Search for the cell housing the specified text and yield its [X, Y] center coordinate. 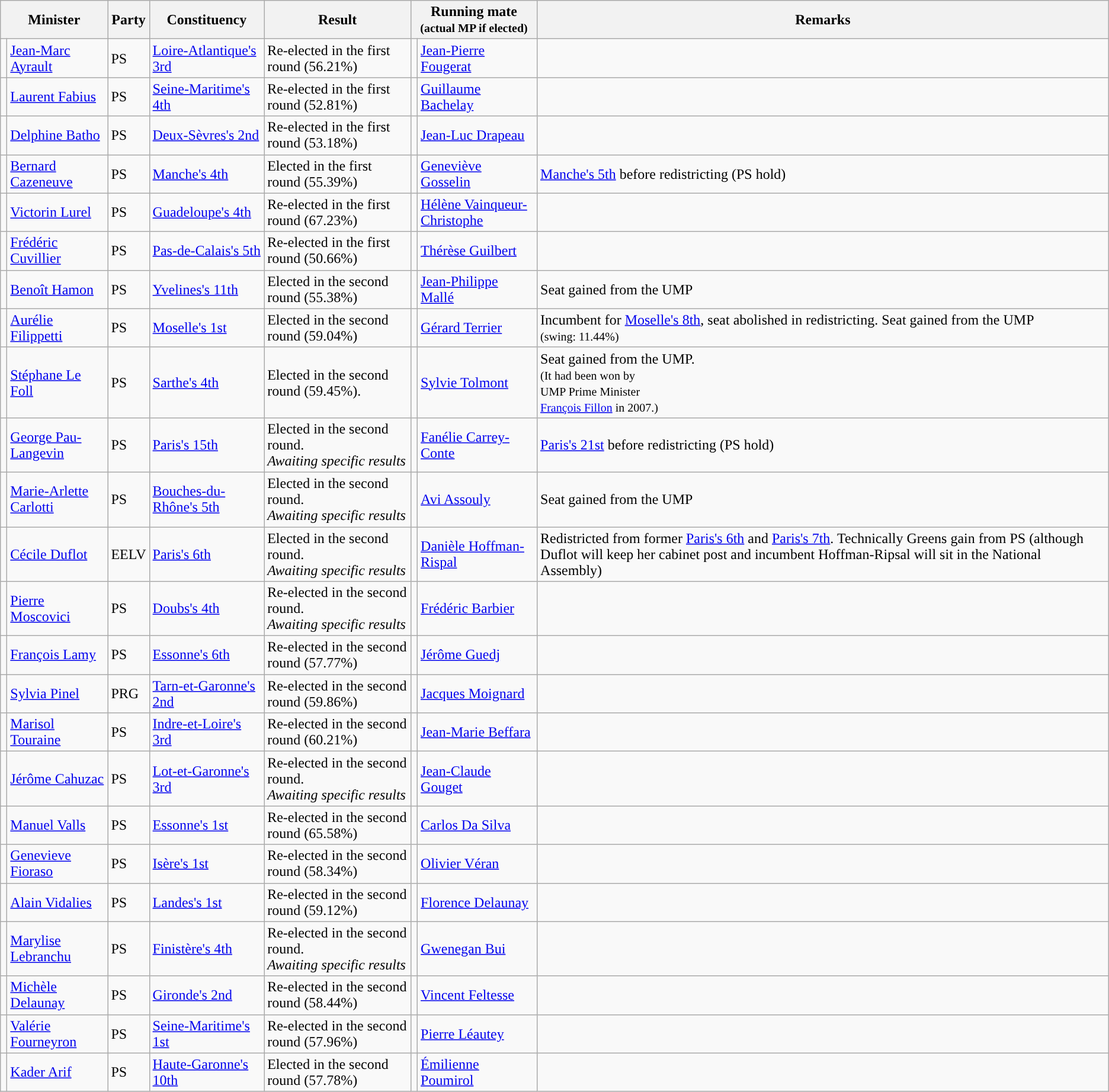
Re-elected in the first round (53.18%) [338, 135]
Re-elected in the second round (65.58%) [338, 826]
Frédéric Barbier [477, 609]
Gironde's 2nd [207, 995]
George Pau-Langevin [57, 445]
PRG [129, 694]
Lot-et-Garonne's 3rd [207, 779]
Stéphane Le Foll [57, 383]
Jean-Claude Gouget [477, 779]
Pas-de-Calais's 5th [207, 251]
Tarn-et-Garonne's 2nd [207, 694]
Genevieve Fioraso [57, 863]
Laurent Fabius [57, 97]
Hélène Vainqueur-Christophe [477, 212]
Minister [55, 20]
Aurélie Filippetti [57, 328]
Re-elected in the first round (52.81%) [338, 97]
Elected in the first round (55.39%) [338, 174]
Florence Delaunay [477, 902]
François Lamy [57, 655]
Re-elected in the first round (56.21%) [338, 58]
Victorin Lurel [57, 212]
Frédéric Cuvillier [57, 251]
Marie-Arlette Carlotti [57, 499]
Bouches-du-Rhône's 5th [207, 499]
Émilienne Poumirol [477, 1072]
Gwenegan Bui [477, 949]
Re-elected in the first round (50.66%) [338, 251]
Elected in the second round (59.45%). [338, 383]
Alain Vidalies [57, 902]
Valérie Fourneyron [57, 1034]
Marylise Lebranchu [57, 949]
Doubs's 4th [207, 609]
Paris's 6th [207, 554]
Danièle Hoffman-Rispal [477, 554]
Loire-Atlantique's 3rd [207, 58]
Guillaume Bachelay [477, 97]
Carlos Da Silva [477, 826]
Manche's 5th before redistricting (PS hold) [823, 174]
Re-elected in the second round (59.86%) [338, 694]
Kader Arif [57, 1072]
Re-elected in the second round (57.77%) [338, 655]
Manuel Valls [57, 826]
Paris's 15th [207, 445]
Remarks [823, 20]
Constituency [207, 20]
Finistère's 4th [207, 949]
Marisol Touraine [57, 732]
Jean-Marc Ayrault [57, 58]
Elected in the second round (57.78%) [338, 1072]
Jean-Pierre Fougerat [477, 58]
Michèle Delaunay [57, 995]
Jean-Philippe Mallé [477, 289]
Sylvie Tolmont [477, 383]
Yvelines's 11th [207, 289]
Geneviève Gosselin [477, 174]
Re-elected in the first round (67.23%) [338, 212]
Olivier Véran [477, 863]
Party [129, 20]
Re-elected in the second round (57.96%) [338, 1034]
Manche's 4th [207, 174]
Jérôme Guedj [477, 655]
EELV [129, 554]
Essonne's 6th [207, 655]
Pierre Léautey [477, 1034]
Jacques Moignard [477, 694]
Guadeloupe's 4th [207, 212]
Isère's 1st [207, 863]
Seine-Maritime's 1st [207, 1034]
Paris's 21st before redistricting (PS hold) [823, 445]
Indre-et-Loire's 3rd [207, 732]
Re-elected in the second round (59.12%) [338, 902]
Landes's 1st [207, 902]
Thérèse Guilbert [477, 251]
Re-elected in the second round (58.44%) [338, 995]
Sarthe's 4th [207, 383]
Elected in the second round (59.04%) [338, 328]
Jean-Marie Beffara [477, 732]
Deux-Sèvres's 2nd [207, 135]
Re-elected in the second round (60.21%) [338, 732]
Vincent Feltesse [477, 995]
Seat gained from the UMP.(It had been won byUMP Prime MinisterFrançois Fillon in 2007.) [823, 383]
Re-elected in the second round (58.34%) [338, 863]
Bernard Cazeneuve [57, 174]
Essonne's 1st [207, 826]
Pierre Moscovici [57, 609]
Fanélie Carrey-Conte [477, 445]
Sylvia Pinel [57, 694]
Jean-Luc Drapeau [477, 135]
Incumbent for Moselle's 8th, seat abolished in redistricting. Seat gained from the UMP(swing: 11.44%) [823, 328]
Jérôme Cahuzac [57, 779]
Moselle's 1st [207, 328]
Benoît Hamon [57, 289]
Haute-Garonne's 10th [207, 1072]
Elected in the second round (55.38%) [338, 289]
Avi Assouly [477, 499]
Running mate(actual MP if elected) [474, 20]
Seine-Maritime's 4th [207, 97]
Gérard Terrier [477, 328]
Result [338, 20]
Cécile Duflot [57, 554]
Delphine Batho [57, 135]
